Capture the cell that displays the provided text and extract its [x, y] central coordinate. 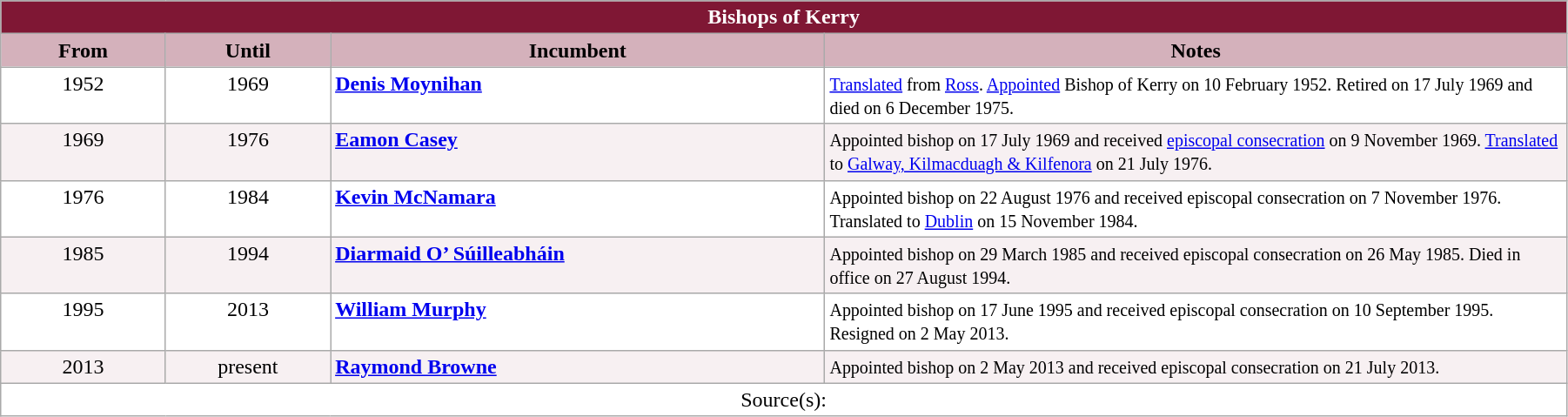
Kevin McNamara [578, 209]
From [84, 50]
Source(s): [784, 400]
1952 [84, 96]
Bishops of Kerry [784, 17]
Diarmaid O’ Súilleabháin [578, 265]
Denis Moynihan [578, 96]
Until [247, 50]
Eamon Casey [578, 151]
Translated from Ross. Appointed Bishop of Kerry on 10 February 1952. Retired on 17 July 1969 and died on 6 December 1975. [1196, 96]
William Murphy [578, 322]
Appointed bishop on 17 June 1995 and received episcopal consecration on 10 September 1995. Resigned on 2 May 2013. [1196, 322]
present [247, 367]
Incumbent [578, 50]
Appointed bishop on 22 August 1976 and received episcopal consecration on 7 November 1976. Translated to Dublin on 15 November 1984. [1196, 209]
Raymond Browne [578, 367]
Appointed bishop on 2 May 2013 and received episcopal consecration on 21 July 2013. [1196, 367]
Appointed bishop on 29 March 1985 and received episcopal consecration on 26 May 1985. Died in office on 27 August 1994. [1196, 265]
Notes [1196, 50]
1985 [84, 265]
1984 [247, 209]
1994 [247, 265]
1995 [84, 322]
